Scan for the cell matching the given text and deliver its (x, y) coordinate at center. 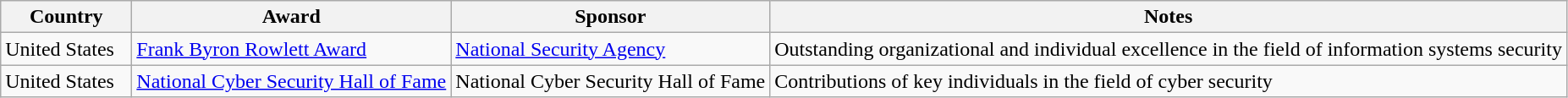
Frank Byron Rowlett Award (291, 49)
Notes (1169, 17)
Contributions of key individuals in the field of cyber security (1169, 81)
Sponsor (611, 17)
Award (291, 17)
National Security Agency (611, 49)
Country (66, 17)
Outstanding organizational and individual excellence in the field of information systems security (1169, 49)
